Search for the cell housing the specified text and yield its (x, y) center coordinate. 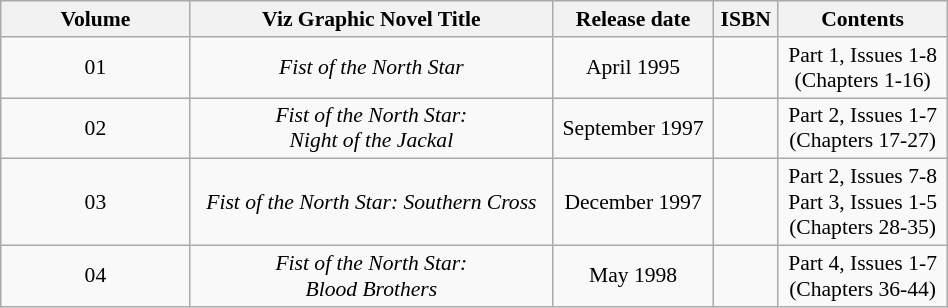
Part 1, Issues 1-8(Chapters 1-16) (862, 68)
Fist of the North Star: Southern Cross (372, 202)
Contents (862, 19)
01 (96, 68)
December 1997 (634, 202)
Fist of the North Star: Night of the Jackal (372, 128)
ISBN (746, 19)
04 (96, 276)
September 1997 (634, 128)
03 (96, 202)
02 (96, 128)
Viz Graphic Novel Title (372, 19)
Fist of the North Star (372, 68)
Fist of the North Star: Blood Brothers (372, 276)
Part 2, Issues 1-7(Chapters 17-27) (862, 128)
Part 2, Issues 7-8Part 3, Issues 1-5(Chapters 28-35) (862, 202)
April 1995 (634, 68)
Release date (634, 19)
Part 4, Issues 1-7(Chapters 36-44) (862, 276)
Volume (96, 19)
May 1998 (634, 276)
